Identify which cell holds the provided text, then report its [x, y] central coordinate. 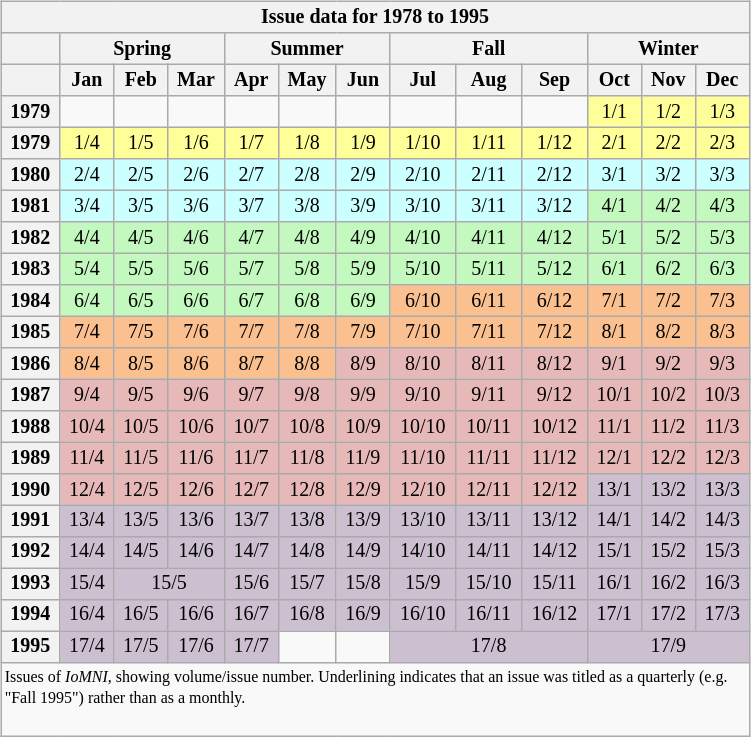
9/2 [668, 364]
16/5 [141, 614]
4/1 [614, 206]
5/7 [251, 268]
12/1 [614, 458]
10/5 [141, 426]
Feb [141, 80]
10/11 [489, 426]
13/5 [141, 520]
Oct [614, 80]
2/7 [251, 174]
7/4 [87, 332]
Jul [423, 80]
6/5 [141, 300]
17/5 [141, 646]
13/11 [489, 520]
13/9 [363, 520]
12/4 [87, 490]
7/2 [668, 300]
5/8 [307, 268]
5/11 [489, 268]
9/5 [141, 394]
8/1 [614, 332]
10/1 [614, 394]
9/4 [87, 394]
1995 [30, 646]
Apr [251, 80]
16/4 [87, 614]
2/12 [555, 174]
4/8 [307, 238]
10/3 [722, 394]
1982 [30, 238]
16/7 [251, 614]
2/2 [668, 144]
1/10 [423, 144]
11/7 [251, 458]
15/6 [251, 584]
5/12 [555, 268]
10/9 [363, 426]
8/10 [423, 364]
1/11 [489, 144]
12/6 [196, 490]
8/5 [141, 364]
8/9 [363, 364]
5/1 [614, 238]
10/4 [87, 426]
2/3 [722, 144]
13/6 [196, 520]
10/6 [196, 426]
15/1 [614, 552]
2/9 [363, 174]
9/12 [555, 394]
14/4 [87, 552]
16/3 [722, 584]
2/10 [423, 174]
6/8 [307, 300]
17/1 [614, 614]
15/11 [555, 584]
3/9 [363, 206]
11/2 [668, 426]
11/9 [363, 458]
17/7 [251, 646]
1/4 [87, 144]
9/9 [363, 394]
15/5 [169, 584]
14/11 [489, 552]
4/9 [363, 238]
3/2 [668, 174]
11/12 [555, 458]
1983 [30, 268]
1/3 [722, 112]
7/12 [555, 332]
6/3 [722, 268]
13/3 [722, 490]
13/10 [423, 520]
16/6 [196, 614]
2/5 [141, 174]
1/1 [614, 112]
6/11 [489, 300]
17/9 [668, 646]
7/9 [363, 332]
4/4 [87, 238]
8/2 [668, 332]
13/4 [87, 520]
16/11 [489, 614]
16/9 [363, 614]
9/10 [423, 394]
15/4 [87, 584]
17/2 [668, 614]
11/11 [489, 458]
1988 [30, 426]
14/12 [555, 552]
Nov [668, 80]
7/11 [489, 332]
12/5 [141, 490]
1/7 [251, 144]
4/10 [423, 238]
14/8 [307, 552]
9/11 [489, 394]
11/5 [141, 458]
5/5 [141, 268]
6/6 [196, 300]
16/12 [555, 614]
1985 [30, 332]
3/4 [87, 206]
5/6 [196, 268]
1/12 [555, 144]
1994 [30, 614]
2/6 [196, 174]
Jan [87, 80]
10/7 [251, 426]
Summer [307, 48]
2/4 [87, 174]
1990 [30, 490]
16/2 [668, 584]
7/10 [423, 332]
11/3 [722, 426]
12/12 [555, 490]
7/3 [722, 300]
17/8 [489, 646]
8/4 [87, 364]
10/12 [555, 426]
14/5 [141, 552]
Mar [196, 80]
7/5 [141, 332]
15/9 [423, 584]
1989 [30, 458]
7/6 [196, 332]
3/8 [307, 206]
Winter [668, 48]
3/6 [196, 206]
1987 [30, 394]
11/1 [614, 426]
Fall [489, 48]
9/6 [196, 394]
Jun [363, 80]
14/6 [196, 552]
7/8 [307, 332]
Aug [489, 80]
11/4 [87, 458]
15/3 [722, 552]
14/2 [668, 520]
5/3 [722, 238]
5/9 [363, 268]
6/4 [87, 300]
3/11 [489, 206]
2/1 [614, 144]
8/3 [722, 332]
3/5 [141, 206]
4/7 [251, 238]
6/2 [668, 268]
8/11 [489, 364]
3/7 [251, 206]
6/7 [251, 300]
16/8 [307, 614]
2/11 [489, 174]
16/1 [614, 584]
13/1 [614, 490]
10/8 [307, 426]
1/5 [141, 144]
9/8 [307, 394]
12/2 [668, 458]
13/7 [251, 520]
2/8 [307, 174]
14/9 [363, 552]
7/7 [251, 332]
1991 [30, 520]
4/6 [196, 238]
1992 [30, 552]
1/6 [196, 144]
May [307, 80]
1984 [30, 300]
14/10 [423, 552]
4/12 [555, 238]
1/9 [363, 144]
10/10 [423, 426]
13/12 [555, 520]
17/4 [87, 646]
Issue data for 1978 to 1995 [375, 18]
16/10 [423, 614]
1/8 [307, 144]
6/1 [614, 268]
8/8 [307, 364]
5/4 [87, 268]
1986 [30, 364]
7/1 [614, 300]
3/10 [423, 206]
3/12 [555, 206]
Sep [555, 80]
11/6 [196, 458]
3/1 [614, 174]
9/1 [614, 364]
5/2 [668, 238]
12/11 [489, 490]
3/3 [722, 174]
4/2 [668, 206]
15/8 [363, 584]
11/10 [423, 458]
13/8 [307, 520]
13/2 [668, 490]
17/6 [196, 646]
12/7 [251, 490]
Spring [142, 48]
15/10 [489, 584]
4/3 [722, 206]
15/2 [668, 552]
1981 [30, 206]
8/6 [196, 364]
14/3 [722, 520]
17/3 [722, 614]
12/8 [307, 490]
8/12 [555, 364]
10/2 [668, 394]
Dec [722, 80]
14/7 [251, 552]
6/9 [363, 300]
14/1 [614, 520]
6/10 [423, 300]
5/10 [423, 268]
4/5 [141, 238]
12/9 [363, 490]
9/7 [251, 394]
1993 [30, 584]
15/7 [307, 584]
12/10 [423, 490]
11/8 [307, 458]
9/3 [722, 364]
4/11 [489, 238]
1980 [30, 174]
1/2 [668, 112]
12/3 [722, 458]
6/12 [555, 300]
8/7 [251, 364]
